Output the (X, Y) coordinate of the center of the cell containing the given text.  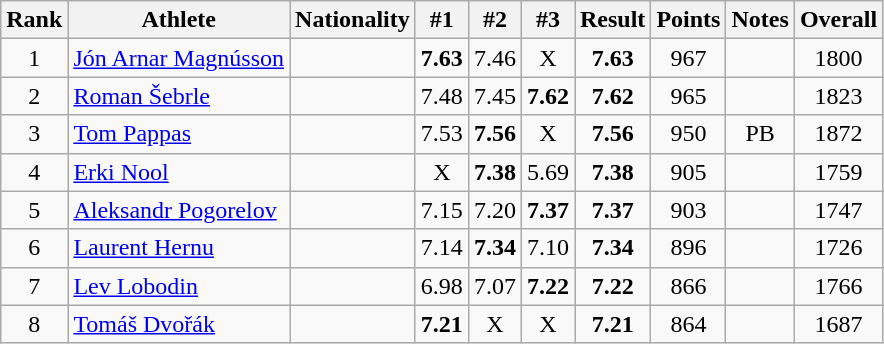
1726 (838, 248)
6 (34, 248)
6.98 (442, 286)
Notes (760, 20)
1687 (838, 324)
903 (688, 210)
7.48 (442, 96)
Result (612, 20)
967 (688, 58)
1747 (838, 210)
7.14 (442, 248)
Aleksandr Pogorelov (179, 210)
7.45 (494, 96)
7.15 (442, 210)
1766 (838, 286)
1823 (838, 96)
1759 (838, 172)
Overall (838, 20)
896 (688, 248)
866 (688, 286)
1872 (838, 134)
5.69 (548, 172)
5 (34, 210)
905 (688, 172)
1 (34, 58)
7.07 (494, 286)
PB (760, 134)
965 (688, 96)
7.53 (442, 134)
Erki Nool (179, 172)
8 (34, 324)
2 (34, 96)
Tom Pappas (179, 134)
Jón Arnar Magnússon (179, 58)
1800 (838, 58)
Lev Lobodin (179, 286)
3 (34, 134)
Nationality (353, 20)
Rank (34, 20)
#3 (548, 20)
Laurent Hernu (179, 248)
950 (688, 134)
7 (34, 286)
Points (688, 20)
#1 (442, 20)
864 (688, 324)
7.10 (548, 248)
Tomáš Dvořák (179, 324)
#2 (494, 20)
7.20 (494, 210)
7.46 (494, 58)
Athlete (179, 20)
4 (34, 172)
Roman Šebrle (179, 96)
